Output the [x, y] coordinate of the center of the cell containing the given text.  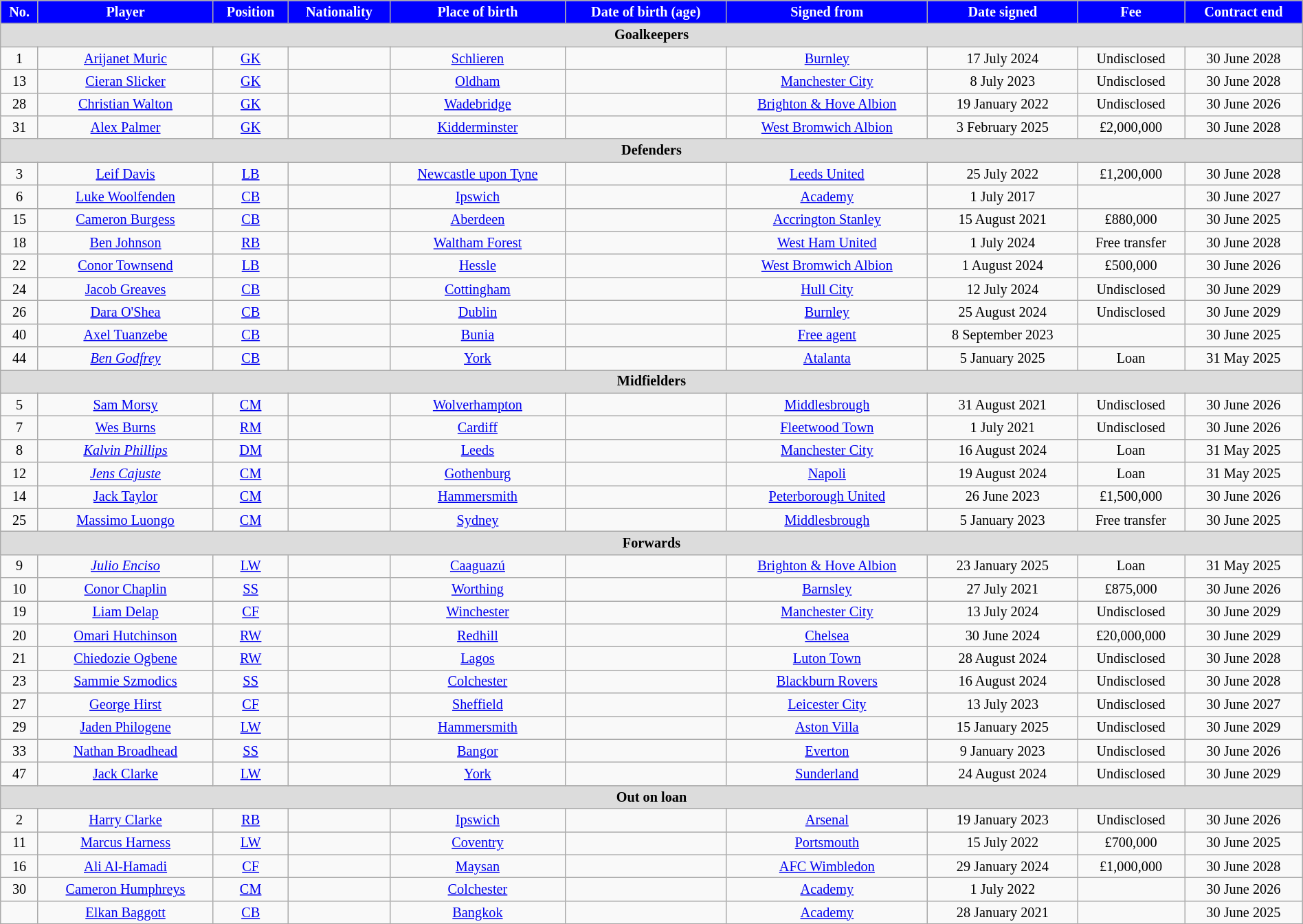
9 January 2023 [1003, 751]
Napoli [827, 473]
Portsmouth [827, 843]
12 July 2024 [1003, 289]
Position [251, 12]
Atalanta [827, 358]
Fee [1131, 12]
Leeds [478, 451]
Lagos [478, 658]
Barnsley [827, 589]
Maysan [478, 866]
Ben Godfrey [125, 358]
19 January 2022 [1003, 104]
Jack Clarke [125, 774]
DM [251, 451]
16 [19, 866]
Aston Villa [827, 728]
3 [19, 174]
22 [19, 266]
Date of birth (age) [646, 12]
Nationality [339, 12]
Free agent [827, 335]
Blackburn Rovers [827, 681]
47 [19, 774]
Sammie Szmodics [125, 681]
1 July 2017 [1003, 196]
13 July 2024 [1003, 612]
Luke Woolfenden [125, 196]
Leif Davis [125, 174]
Oldham [478, 81]
£2,000,000 [1131, 127]
Out on loan [651, 797]
40 [19, 335]
West Ham United [827, 243]
28 January 2021 [1003, 912]
Ben Johnson [125, 243]
Sheffield [478, 705]
Elkan Baggott [125, 912]
Dara O'Shea [125, 312]
Winchester [478, 612]
10 [19, 589]
Fleetwood Town [827, 427]
No. [19, 12]
Hessle [478, 266]
8 July 2023 [1003, 81]
17 July 2024 [1003, 58]
13 [19, 81]
£20,000,000 [1131, 635]
£500,000 [1131, 266]
28 [19, 104]
18 [19, 243]
Wes Burns [125, 427]
Cardiff [478, 427]
Cieran Slicker [125, 81]
AFC Wimbledon [827, 866]
12 [19, 473]
Midfielders [651, 381]
Arsenal [827, 820]
Cottingham [478, 289]
1 [19, 58]
Aberdeen [478, 220]
Harry Clarke [125, 820]
27 [19, 705]
15 January 2025 [1003, 728]
15 [19, 220]
Gothenburg [478, 473]
RM [251, 427]
31 [19, 127]
2 [19, 820]
6 [19, 196]
Peterborough United [827, 497]
George Hirst [125, 705]
Axel Tuanzebe [125, 335]
Luton Town [827, 658]
Massimo Luongo [125, 520]
Coventry [478, 843]
1 August 2024 [1003, 266]
Signed from [827, 12]
Marcus Harness [125, 843]
Date signed [1003, 12]
Julio Enciso [125, 566]
Jack Taylor [125, 497]
Schlieren [478, 58]
Kalvin Phillips [125, 451]
44 [19, 358]
26 June 2023 [1003, 497]
1 July 2024 [1003, 243]
24 August 2024 [1003, 774]
£700,000 [1131, 843]
Bangor [478, 751]
29 [19, 728]
15 July 2022 [1003, 843]
11 [19, 843]
Ali Al-Hamadi [125, 866]
£1,500,000 [1131, 497]
26 [19, 312]
Forwards [651, 543]
Sunderland [827, 774]
27 July 2021 [1003, 589]
Dublin [478, 312]
Player [125, 12]
Redhill [478, 635]
Liam Delap [125, 612]
Jacob Greaves [125, 289]
£1,000,000 [1131, 866]
14 [19, 497]
Bangkok [478, 912]
5 January 2023 [1003, 520]
25 August 2024 [1003, 312]
Conor Chaplin [125, 589]
£875,000 [1131, 589]
19 August 2024 [1003, 473]
25 July 2022 [1003, 174]
20 [19, 635]
31 August 2021 [1003, 405]
19 January 2023 [1003, 820]
Wadebridge [478, 104]
1 July 2021 [1003, 427]
13 July 2023 [1003, 705]
Jens Cajuste [125, 473]
Caaguazú [478, 566]
Hull City [827, 289]
8 [19, 451]
1 July 2022 [1003, 889]
28 August 2024 [1003, 658]
Sydney [478, 520]
5 January 2025 [1003, 358]
Alex Palmer [125, 127]
Cameron Humphreys [125, 889]
Goalkeepers [651, 35]
Bunia [478, 335]
Sam Morsy [125, 405]
8 September 2023 [1003, 335]
Kidderminster [478, 127]
Chiedozie Ogbene [125, 658]
5 [19, 405]
Christian Walton [125, 104]
30 [19, 889]
30 June 2024 [1003, 635]
Nathan Broadhead [125, 751]
Defenders [651, 150]
£1,200,000 [1131, 174]
25 [19, 520]
Contract end [1244, 12]
Newcastle upon Tyne [478, 174]
Chelsea [827, 635]
Waltham Forest [478, 243]
29 January 2024 [1003, 866]
Accrington Stanley [827, 220]
19 [19, 612]
23 [19, 681]
33 [19, 751]
Cameron Burgess [125, 220]
23 January 2025 [1003, 566]
Leicester City [827, 705]
Place of birth [478, 12]
9 [19, 566]
3 February 2025 [1003, 127]
21 [19, 658]
Leeds United [827, 174]
Arijanet Muric [125, 58]
Everton [827, 751]
Wolverhampton [478, 405]
Conor Townsend [125, 266]
Jaden Philogene [125, 728]
7 [19, 427]
Worthing [478, 589]
£880,000 [1131, 220]
Omari Hutchinson [125, 635]
15 August 2021 [1003, 220]
24 [19, 289]
